For the text-containing cell, return its midpoint in [x, y] coordinate format. 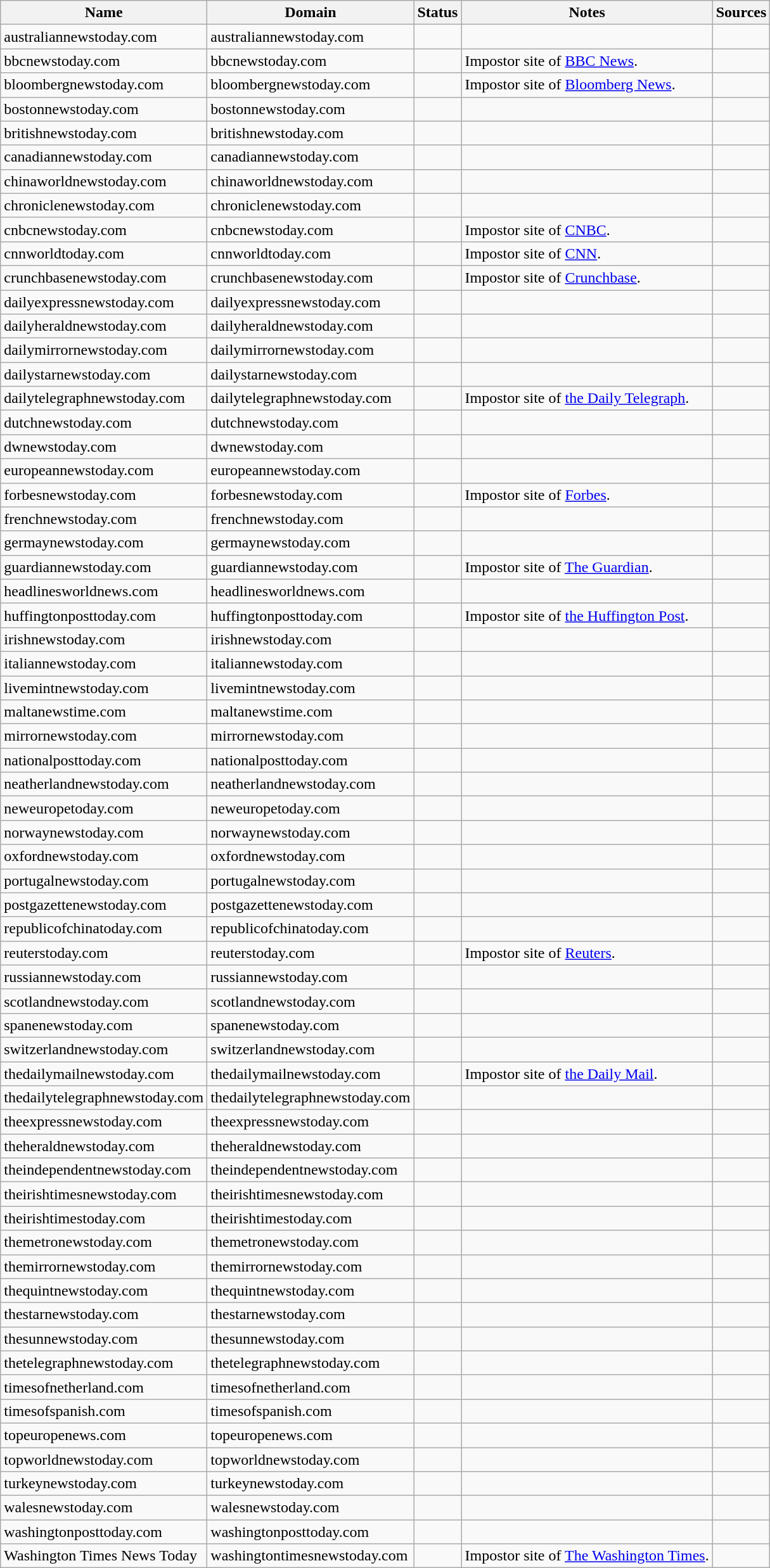
Domain [311, 13]
Notes [587, 13]
Washington Times News Today [104, 1556]
Impostor site of Forbes. [587, 495]
Impostor site of the Daily Mail. [587, 1074]
Impostor site of the Huffington Post. [587, 615]
Impostor site of CNBC. [587, 229]
washingtontimesnewstoday.com [311, 1556]
Impostor site of the Daily Telegraph. [587, 398]
Impostor site of Bloomberg News. [587, 85]
Impostor site of CNN. [587, 253]
Impostor site of Reuters. [587, 953]
Impostor site of BBC News. [587, 61]
Sources [741, 13]
Impostor site of The Washington Times. [587, 1556]
Status [437, 13]
Impostor site of Crunchbase. [587, 277]
Impostor site of The Guardian. [587, 567]
Name [104, 13]
